Search for the cell housing the specified text and yield its (x, y) center coordinate. 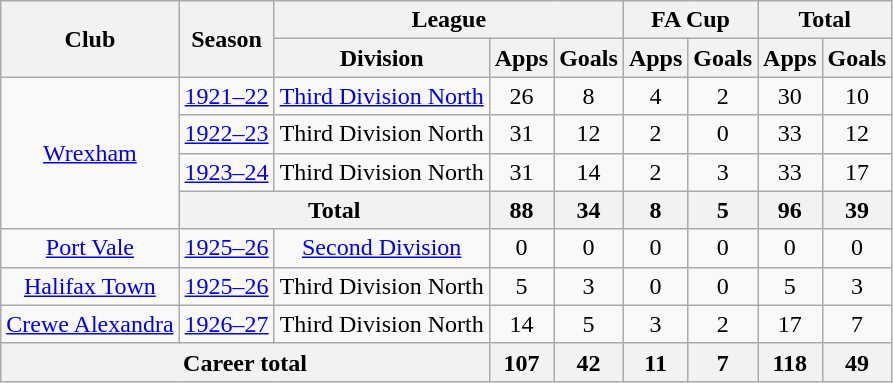
11 (655, 362)
49 (857, 362)
88 (521, 210)
42 (589, 362)
4 (655, 96)
1922–23 (226, 134)
Club (90, 39)
30 (790, 96)
26 (521, 96)
Career total (245, 362)
Division (382, 58)
39 (857, 210)
Wrexham (90, 153)
Crewe Alexandra (90, 324)
Halifax Town (90, 286)
League (448, 20)
1926–27 (226, 324)
10 (857, 96)
1923–24 (226, 172)
Second Division (382, 248)
118 (790, 362)
1921–22 (226, 96)
Season (226, 39)
96 (790, 210)
34 (589, 210)
FA Cup (690, 20)
Port Vale (90, 248)
107 (521, 362)
